From the cell containing the given text, extract its center point as [X, Y] coordinate. 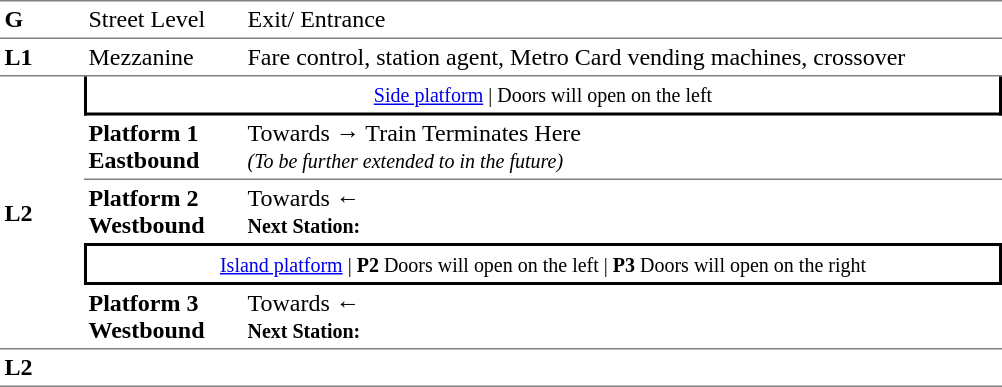
Fare control, station agent, Metro Card vending machines, crossover [622, 58]
Mezzanine [164, 58]
L1 [42, 58]
L2 [42, 212]
Exit/ Entrance [622, 20]
Side platform | Doors will open on the left [543, 96]
Platform 2Westbound [164, 212]
G [42, 20]
Towards → Train Terminates Here(To be further extended to in the future) [622, 148]
Street Level [164, 20]
Platform 3Westbound [164, 317]
Platform 1Eastbound [164, 148]
Island platform | P2 Doors will open on the left | P3 Doors will open on the right [543, 264]
